Identify which cell holds the provided text, then report its [x, y] central coordinate. 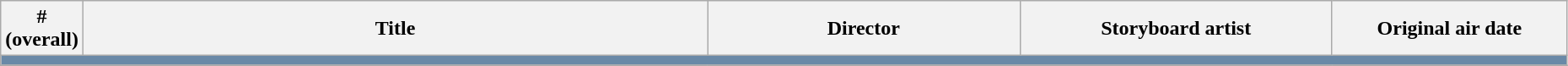
Title [395, 29]
Director [864, 29]
#(overall) [42, 29]
Storyboard artist [1176, 29]
Original air date [1449, 29]
